Return the (X, Y) coordinate for the center point of the cell that contains the specified text.  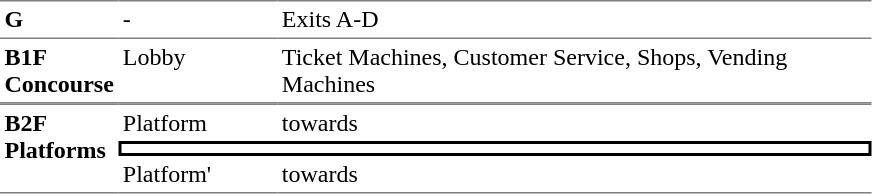
B2FPlatforms (59, 149)
G (59, 20)
Lobby (198, 71)
Ticket Machines, Customer Service, Shops, Vending Machines (574, 71)
Platform' (198, 175)
Platform (198, 123)
Exits A-D (574, 20)
B1FConcourse (59, 71)
- (198, 20)
